Provide the (X, Y) coordinate of the cell's center where the given text is located.  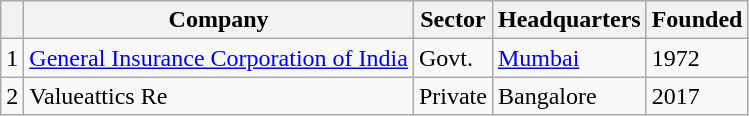
Valueattics Re (219, 96)
Headquarters (569, 20)
1972 (697, 58)
2017 (697, 96)
Mumbai (569, 58)
1 (12, 58)
2 (12, 96)
Private (452, 96)
Govt. (452, 58)
Bangalore (569, 96)
General Insurance Corporation of India (219, 58)
Company (219, 20)
Sector (452, 20)
Founded (697, 20)
